Pinpoint the cell where the given text exists, returning its [x, y] midpoint coordinate. 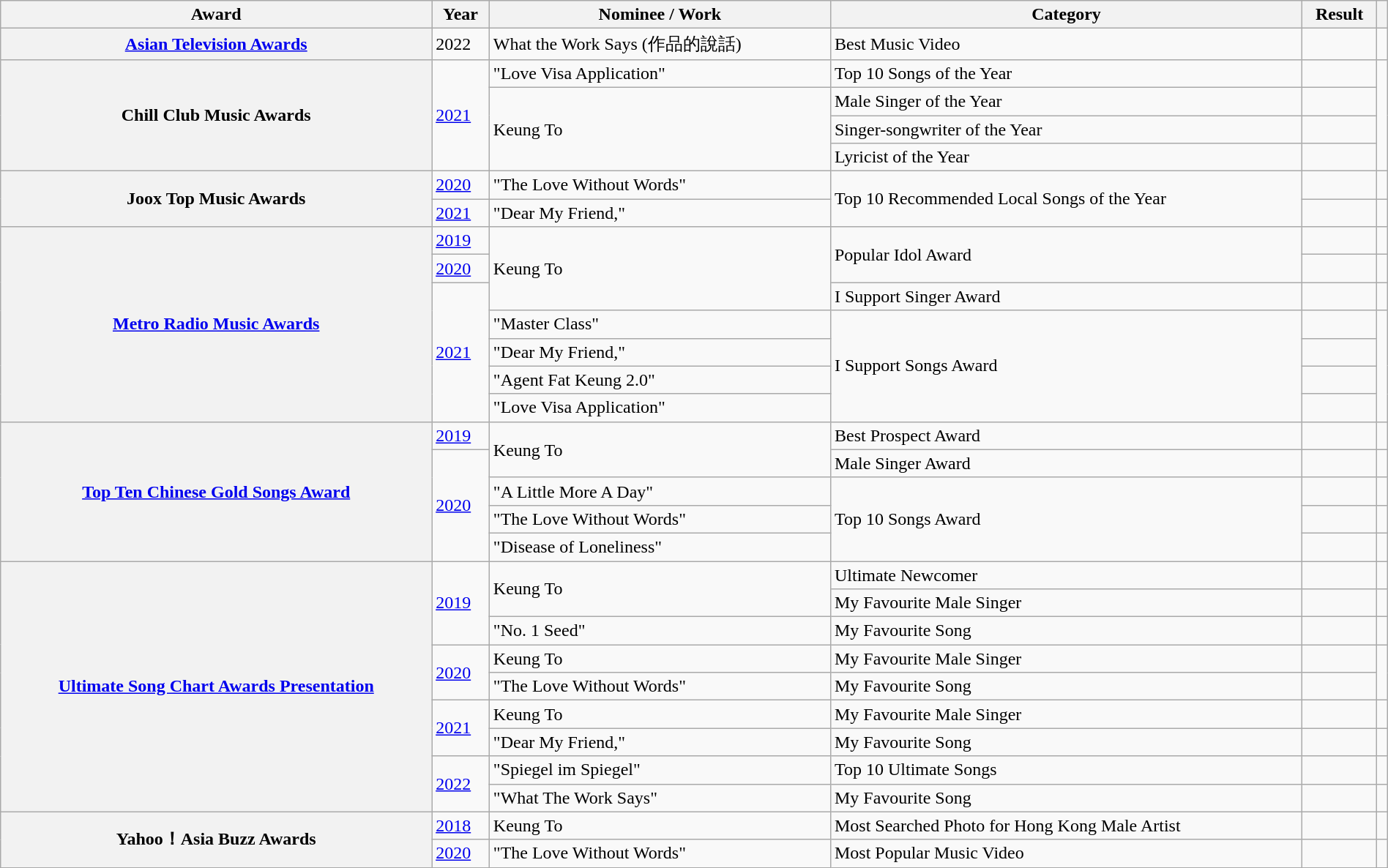
What the Work Says (作品的說話) [660, 44]
Popular Idol Award [1066, 255]
Award [217, 15]
"Agent Fat Keung 2.0" [660, 380]
Singer-songwriter of the Year [1066, 130]
Ultimate Song Chart Awards Presentation [217, 686]
"Spiegel im Spiegel" [660, 770]
"Disease of Loneliness" [660, 547]
I Support Songs Award [1066, 366]
Yahoo！Asia Buzz Awards [217, 839]
2018 [461, 826]
I Support Singer Award [1066, 296]
Metro Radio Music Awards [217, 324]
Chill Club Music Awards [217, 115]
Top 10 Songs of the Year [1066, 73]
Most Searched Photo for Hong Kong Male Artist [1066, 826]
Asian Television Awards [217, 44]
Best Prospect Award [1066, 435]
Top 10 Songs Award [1066, 519]
"No. 1 Seed" [660, 631]
"What The Work Says" [660, 798]
Top Ten Chinese Gold Songs Award [217, 491]
"Master Class" [660, 324]
Top 10 Ultimate Songs [1066, 770]
Joox Top Music Awards [217, 199]
Ultimate Newcomer [1066, 575]
Lyricist of the Year [1066, 157]
Best Music Video [1066, 44]
Nominee / Work [660, 15]
Most Popular Music Video [1066, 853]
"A Little More A Day" [660, 491]
Male Singer Award [1066, 463]
Year [461, 15]
Result [1340, 15]
Category [1066, 15]
Top 10 Recommended Local Songs of the Year [1066, 199]
Male Singer of the Year [1066, 101]
